Find where the given text appears and provide that cell's center as (x, y) coordinate. 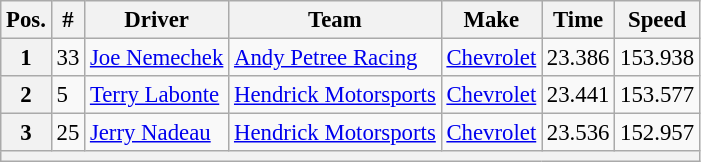
# (68, 20)
25 (68, 133)
23.536 (578, 133)
33 (68, 58)
153.577 (658, 95)
Driver (157, 20)
1 (26, 58)
Terry Labonte (157, 95)
23.441 (578, 95)
Speed (658, 20)
Jerry Nadeau (157, 133)
Pos. (26, 20)
2 (26, 95)
5 (68, 95)
152.957 (658, 133)
Make (491, 20)
Time (578, 20)
23.386 (578, 58)
153.938 (658, 58)
Team (335, 20)
3 (26, 133)
Andy Petree Racing (335, 58)
Joe Nemechek (157, 58)
